Pinpoint the cell where the given text exists, returning its [X, Y] midpoint coordinate. 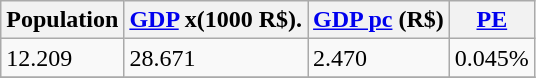
12.209 [62, 58]
Population [62, 20]
PE [492, 20]
0.045% [492, 58]
28.671 [216, 58]
2.470 [379, 58]
GDP pc (R$) [379, 20]
GDP x(1000 R$). [216, 20]
